Capture the cell that displays the provided text and extract its [x, y] central coordinate. 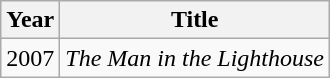
2007 [30, 58]
Year [30, 20]
Title [195, 20]
The Man in the Lighthouse [195, 58]
